Detect which cell encompasses the target text, then output its (X, Y) center coordinate. 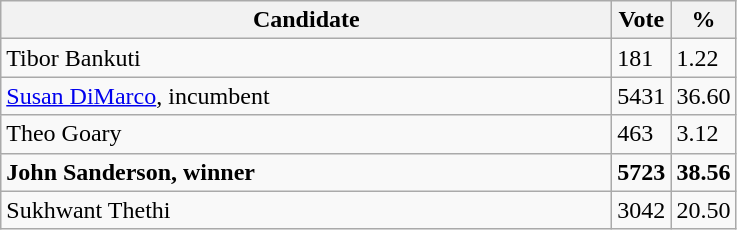
181 (642, 58)
Tibor Bankuti (306, 58)
John Sanderson, winner (306, 172)
% (704, 20)
Candidate (306, 20)
Susan DiMarco, incumbent (306, 96)
Theo Goary (306, 134)
38.56 (704, 172)
Vote (642, 20)
3042 (642, 210)
36.60 (704, 96)
5723 (642, 172)
5431 (642, 96)
20.50 (704, 210)
Sukhwant Thethi (306, 210)
3.12 (704, 134)
463 (642, 134)
1.22 (704, 58)
